Search for the cell housing the specified text and yield its [X, Y] center coordinate. 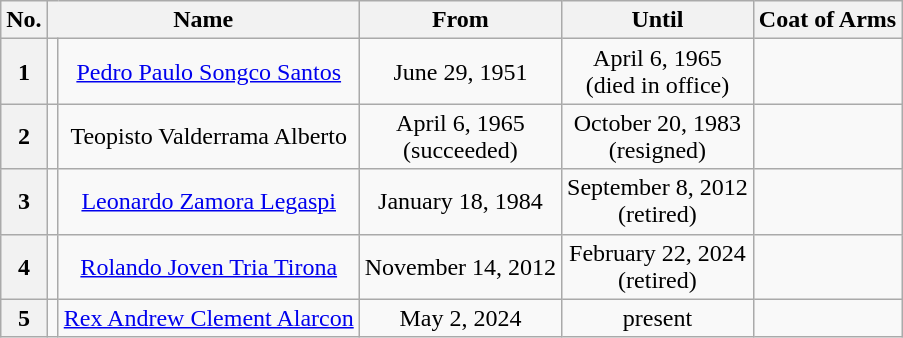
2 [24, 136]
Coat of Arms [827, 20]
No. [24, 20]
Rolando Joven Tria Tirona [208, 266]
Rex Andrew Clement Alarcon [208, 318]
April 6, 1965(succeeded) [460, 136]
May 2, 2024 [460, 318]
Leonardo Zamora Legaspi [208, 202]
November 14, 2012 [460, 266]
Teopisto Valderrama Alberto [208, 136]
Name [203, 20]
1 [24, 72]
April 6, 1965(died in office) [658, 72]
From [460, 20]
October 20, 1983(resigned) [658, 136]
January 18, 1984 [460, 202]
present [658, 318]
June 29, 1951 [460, 72]
Until [658, 20]
September 8, 2012(retired) [658, 202]
3 [24, 202]
4 [24, 266]
February 22, 2024(retired) [658, 266]
5 [24, 318]
Pedro Paulo Songco Santos [208, 72]
